Determine the [X, Y] coordinate at the center of the cell enclosing the given text.  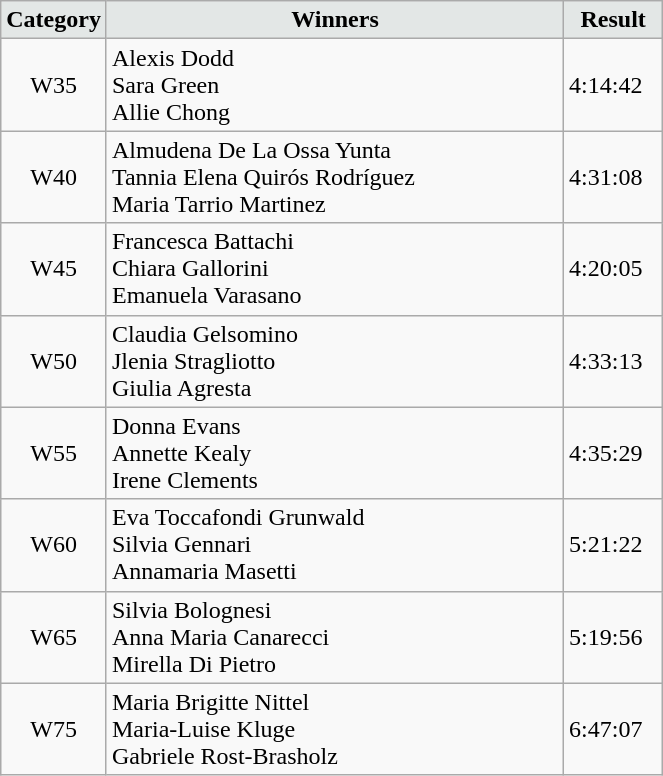
5:21:22 [614, 545]
W60 [54, 545]
Alexis Dodd Sara Green Allie Chong [334, 85]
W65 [54, 637]
W35 [54, 85]
4:14:42 [614, 85]
Claudia Gelsomino Jlenia Stragliotto Giulia Agresta [334, 361]
Almudena De La Ossa Yunta Tannia Elena Quirós Rodríguez Maria Tarrio Martinez [334, 177]
W40 [54, 177]
Category [54, 20]
W50 [54, 361]
Eva Toccafondi Grunwald Silvia Gennari Annamaria Masetti [334, 545]
Result [614, 20]
W55 [54, 453]
4:35:29 [614, 453]
W75 [54, 729]
4:33:13 [614, 361]
Maria Brigitte Nittel Maria-Luise Kluge Gabriele Rost-Brasholz [334, 729]
Winners [334, 20]
Silvia Bolognesi Anna Maria Canarecci Mirella Di Pietro [334, 637]
4:31:08 [614, 177]
Francesca Battachi Chiara Gallorini Emanuela Varasano [334, 269]
Donna Evans Annette Kealy Irene Clements [334, 453]
W45 [54, 269]
5:19:56 [614, 637]
4:20:05 [614, 269]
6:47:07 [614, 729]
